Find where the given text appears and provide that cell's center as (x, y) coordinate. 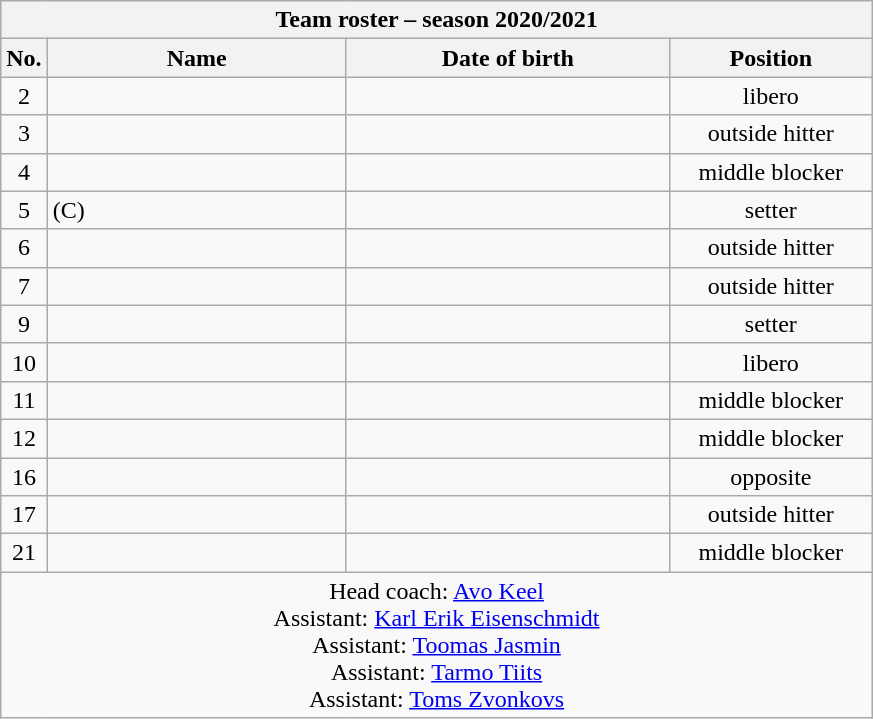
No. (24, 58)
4 (24, 172)
Team roster – season 2020/2021 (437, 20)
(C) (196, 210)
Head coach: Avo KeelAssistant: Karl Erik EisenschmidtAssistant: Toomas JasminAssistant: Tarmo TiitsAssistant: Toms Zvonkovs (437, 645)
5 (24, 210)
Date of birth (508, 58)
17 (24, 515)
7 (24, 286)
opposite (770, 477)
11 (24, 400)
16 (24, 477)
12 (24, 438)
10 (24, 362)
2 (24, 96)
3 (24, 134)
9 (24, 324)
Name (196, 58)
21 (24, 553)
6 (24, 248)
Position (770, 58)
